Locate the cell with the specified text and output its (X, Y) center coordinate. 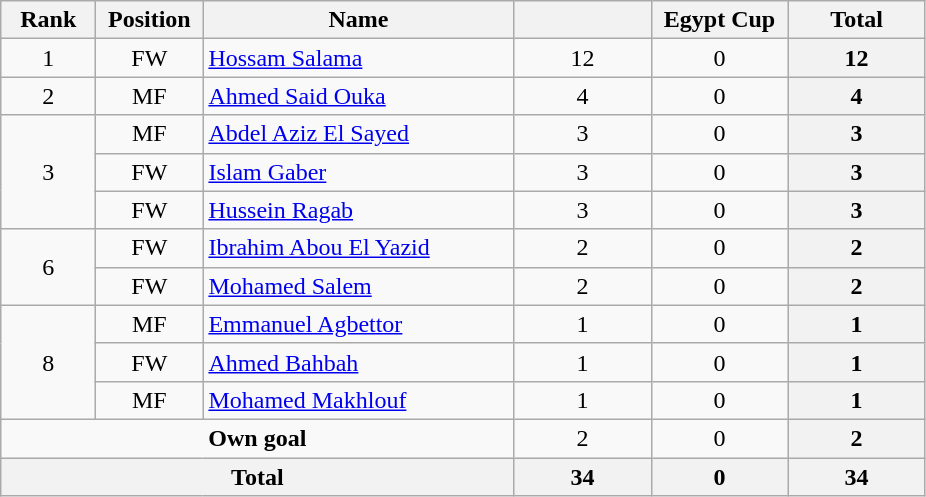
Own goal (258, 438)
Abdel Aziz El Sayed (358, 134)
Hussein Ragab (358, 210)
Emmanuel Agbettor (358, 324)
Islam Gaber (358, 172)
Name (358, 20)
Rank (48, 20)
Ahmed Bahbah (358, 362)
Ibrahim Abou El Yazid (358, 248)
Ahmed Said Ouka (358, 96)
Hossam Salama (358, 58)
Mohamed Makhlouf (358, 400)
Mohamed Salem (358, 286)
8 (48, 362)
Egypt Cup (720, 20)
Position (150, 20)
6 (48, 267)
